Pinpoint the cell where the given text exists, returning its (X, Y) midpoint coordinate. 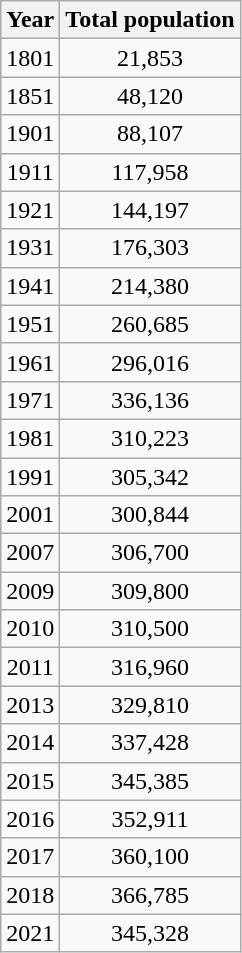
1851 (30, 96)
2007 (30, 553)
336,136 (150, 400)
309,800 (150, 591)
1911 (30, 172)
214,380 (150, 286)
310,223 (150, 438)
1961 (30, 362)
2016 (30, 819)
310,500 (150, 629)
48,120 (150, 96)
88,107 (150, 134)
366,785 (150, 895)
2017 (30, 857)
2001 (30, 515)
2010 (30, 629)
1941 (30, 286)
305,342 (150, 477)
1931 (30, 248)
296,016 (150, 362)
1921 (30, 210)
306,700 (150, 553)
345,385 (150, 781)
1981 (30, 438)
2013 (30, 705)
1801 (30, 58)
1951 (30, 324)
Total population (150, 20)
316,960 (150, 667)
2011 (30, 667)
21,853 (150, 58)
352,911 (150, 819)
2009 (30, 591)
1971 (30, 400)
176,303 (150, 248)
1901 (30, 134)
Year (30, 20)
260,685 (150, 324)
117,958 (150, 172)
2021 (30, 933)
144,197 (150, 210)
345,328 (150, 933)
1991 (30, 477)
300,844 (150, 515)
329,810 (150, 705)
2018 (30, 895)
337,428 (150, 743)
2014 (30, 743)
360,100 (150, 857)
2015 (30, 781)
